Find where the given text appears and provide that cell's center as [x, y] coordinate. 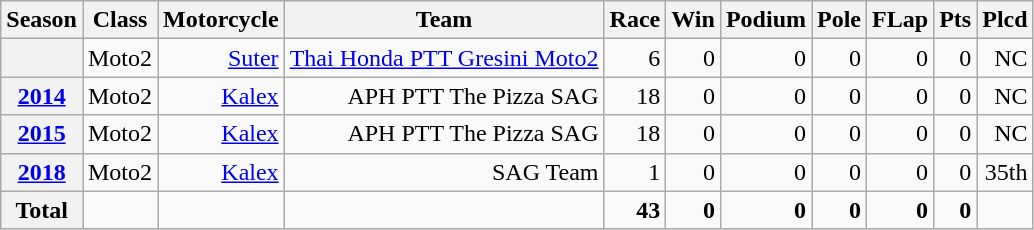
Class [120, 20]
2014 [42, 96]
1 [635, 172]
Motorcycle [222, 20]
Podium [766, 20]
SAG Team [444, 172]
43 [635, 210]
Plcd [1005, 20]
Pts [956, 20]
Total [42, 210]
Team [444, 20]
Win [694, 20]
Thai Honda PTT Gresini Moto2 [444, 58]
Season [42, 20]
35th [1005, 172]
2018 [42, 172]
Suter [222, 58]
FLap [900, 20]
6 [635, 58]
Race [635, 20]
Pole [840, 20]
2015 [42, 134]
